Extract the [x, y] coordinate from the center of the cell holding the provided text.  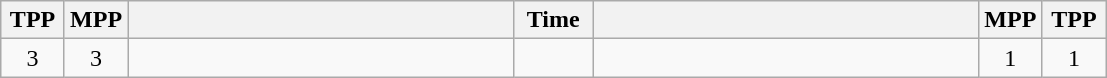
Time [554, 20]
